Extract the (X, Y) coordinate from the center of the cell holding the provided text.  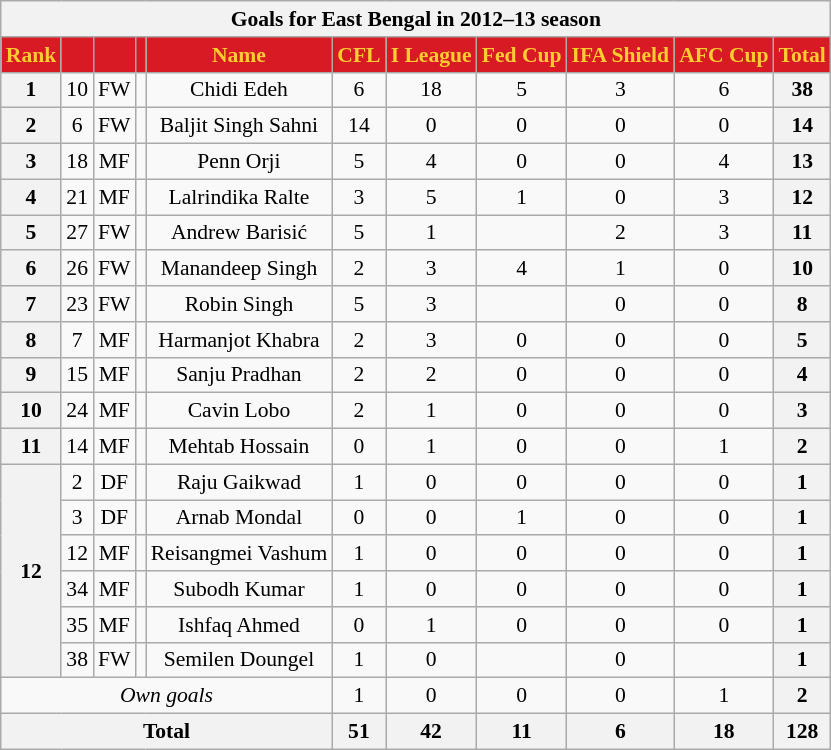
26 (77, 269)
Mehtab Hossain (240, 447)
CFL (358, 55)
Chidi Edeh (240, 90)
15 (77, 375)
Penn Orji (240, 162)
Raju Gaikwad (240, 482)
27 (77, 233)
Baljit Singh Sahni (240, 126)
Subodh Kumar (240, 589)
Own goals (167, 696)
128 (802, 732)
Lalrindika Ralte (240, 197)
9 (32, 375)
21 (77, 197)
Goals for East Bengal in 2012–13 season (416, 19)
42 (432, 732)
Harmanjot Khabra (240, 340)
Reisangmei Vashum (240, 554)
Robin Singh (240, 304)
51 (358, 732)
Manandeep Singh (240, 269)
AFC Cup (724, 55)
34 (77, 589)
Rank (32, 55)
Arnab Mondal (240, 518)
I League (432, 55)
Ishfaq Ahmed (240, 625)
Andrew Barisić (240, 233)
Semilen Doungel (240, 660)
23 (77, 304)
Cavin Lobo (240, 411)
IFA Shield (621, 55)
13 (802, 162)
24 (77, 411)
35 (77, 625)
Sanju Pradhan (240, 375)
Name (240, 55)
Fed Cup (522, 55)
